Return (X, Y) of the center of cell containing provided text 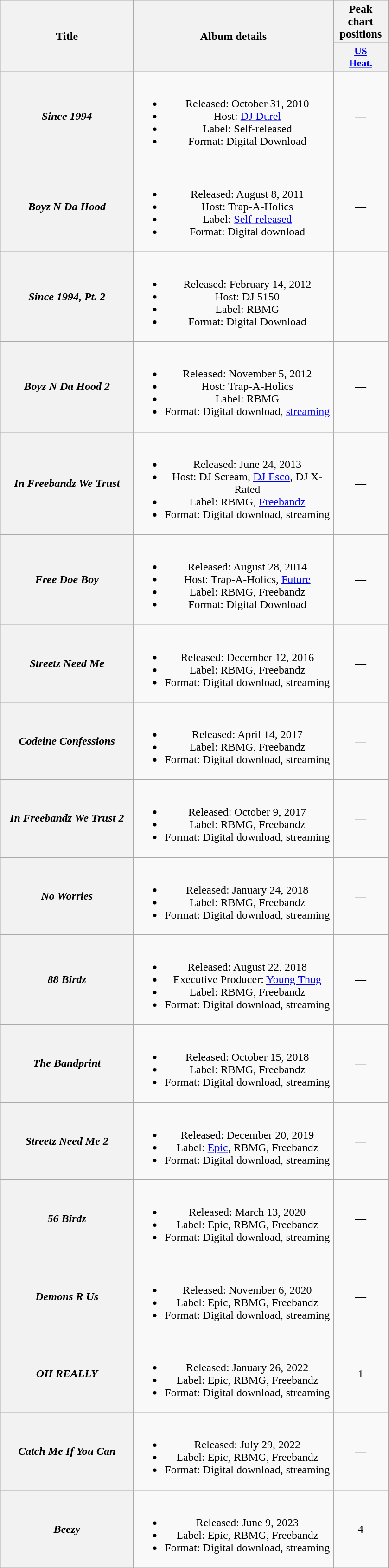
Beezy (67, 1529)
Released: November 6, 2020Label: Epic, RBMG, FreebandzFormat: Digital download, streaming (234, 1296)
Peak chart positions (361, 22)
Released: August 8, 2011Host: Trap-A-HolicsLabel: Self-releasedFormat: Digital download (234, 207)
Boyz N Da Hood 2 (67, 387)
88 Birdz (67, 980)
Released: November 5, 2012Host: Trap-A-HolicsLabel: RBMGFormat: Digital download, streaming (234, 387)
1 (361, 1374)
No Worries (67, 896)
Released: August 28, 2014Host: Trap-A-Holics, FutureLabel: RBMG, FreebandzFormat: Digital Download (234, 579)
Since 1994, Pt. 2 (67, 297)
Boyz N Da Hood (67, 207)
Released: December 12, 2016Label: RBMG, FreebandzFormat: Digital download, streaming (234, 663)
Catch Me If You Can (67, 1451)
In Freebandz We Trust 2 (67, 818)
Codeine Confessions (67, 741)
Released: January 26, 2022Label: Epic, RBMG, FreebandzFormat: Digital download, streaming (234, 1374)
Released: October 9, 2017Label: RBMG, FreebandzFormat: Digital download, streaming (234, 818)
Free Doe Boy (67, 579)
Album details (234, 36)
Released: August 22, 2018Executive Producer: Young ThugLabel: RBMG, FreebandzFormat: Digital download, streaming (234, 980)
The Bandprint (67, 1064)
Released: February 14, 2012Host: DJ 5150Label: RBMGFormat: Digital Download (234, 297)
56 Birdz (67, 1219)
Demons R Us (67, 1296)
Released: January 24, 2018Label: RBMG, FreebandzFormat: Digital download, streaming (234, 896)
Released: April 14, 2017Label: RBMG, FreebandzFormat: Digital download, streaming (234, 741)
Released: October 31, 2010Host: DJ DurelLabel: Self-releasedFormat: Digital Download (234, 117)
Released: July 29, 2022Label: Epic, RBMG, FreebandzFormat: Digital download, streaming (234, 1451)
Released: October 15, 2018Label: RBMG, FreebandzFormat: Digital download, streaming (234, 1064)
OH REALLY (67, 1374)
In Freebandz We Trust (67, 483)
Streetz Need Me 2 (67, 1141)
Released: March 13, 2020Label: Epic, RBMG, FreebandzFormat: Digital download, streaming (234, 1219)
4 (361, 1529)
Streetz Need Me (67, 663)
Since 1994 (67, 117)
Released: December 20, 2019Label: Epic, RBMG, FreebandzFormat: Digital download, streaming (234, 1141)
Released: June 24, 2013Host: DJ Scream, DJ Esco, DJ X-RatedLabel: RBMG, FreebandzFormat: Digital download, streaming (234, 483)
USHeat. (361, 58)
Title (67, 36)
Released: June 9, 2023Label: Epic, RBMG, FreebandzFormat: Digital download, streaming (234, 1529)
